Locate the cell with the specified text and output its [X, Y] center coordinate. 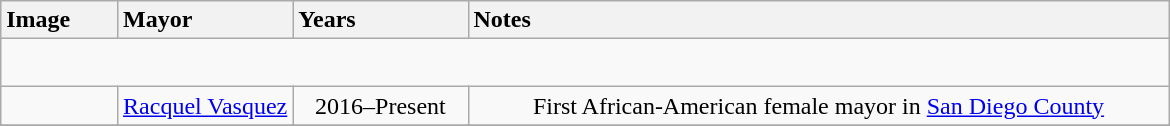
2016–Present [380, 106]
Years [380, 20]
Notes [818, 20]
Racquel Vasquez [206, 106]
Mayor [206, 20]
Image [60, 20]
First African-American female mayor in San Diego County [818, 106]
